Return [x, y] of the center of cell containing provided text 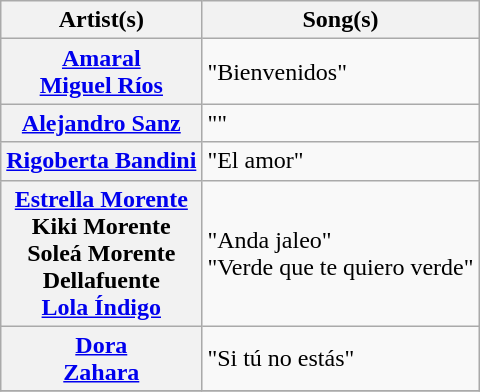
"Anda jaleo""Verde que te quiero verde" [340, 253]
Estrella MorenteKiki MorenteSoleá MorenteDellafuenteLola Índigo [102, 253]
Song(s) [340, 20]
"Si tú no estás" [340, 358]
"" [340, 123]
DoraZahara [102, 358]
AmaralMiguel Ríos [102, 72]
Rigoberta Bandini [102, 161]
"El amor" [340, 161]
"Bienvenidos" [340, 72]
Alejandro Sanz [102, 123]
Artist(s) [102, 20]
